Search for the cell housing the specified text and yield its [x, y] center coordinate. 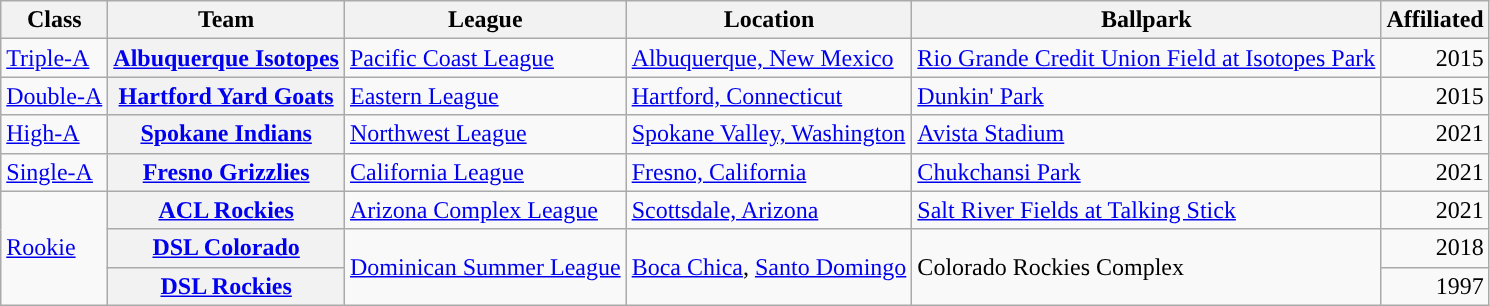
Chukchansi Park [1146, 172]
Albuquerque Isotopes [226, 58]
Hartford, Connecticut [769, 96]
Hartford Yard Goats [226, 96]
Scottsdale, Arizona [769, 210]
2018 [1435, 248]
Fresno, California [769, 172]
Dominican Summer League [485, 267]
Northwest League [485, 134]
Triple-A [54, 58]
Dunkin' Park [1146, 96]
Double-A [54, 96]
Affiliated [1435, 20]
Fresno Grizzlies [226, 172]
Albuquerque, New Mexico [769, 58]
California League [485, 172]
Ballpark [1146, 20]
Rio Grande Credit Union Field at Isotopes Park [1146, 58]
Colorado Rockies Complex [1146, 267]
Class [54, 20]
DSL Rockies [226, 286]
Salt River Fields at Talking Stick [1146, 210]
Rookie [54, 248]
Eastern League [485, 96]
Arizona Complex League [485, 210]
DSL Colorado [226, 248]
1997 [1435, 286]
Single-A [54, 172]
Spokane Indians [226, 134]
Pacific Coast League [485, 58]
High-A [54, 134]
League [485, 20]
Location [769, 20]
Team [226, 20]
ACL Rockies [226, 210]
Avista Stadium [1146, 134]
Spokane Valley, Washington [769, 134]
Boca Chica, Santo Domingo [769, 267]
